Provide the [x, y] coordinate of the cell's center where the given text is located.  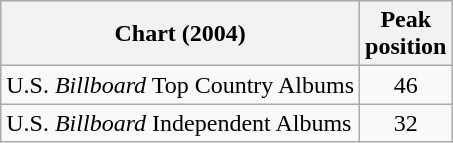
46 [406, 85]
32 [406, 123]
Chart (2004) [180, 34]
U.S. Billboard Independent Albums [180, 123]
Peakposition [406, 34]
U.S. Billboard Top Country Albums [180, 85]
